Pinpoint the cell where the given text exists, returning its [X, Y] midpoint coordinate. 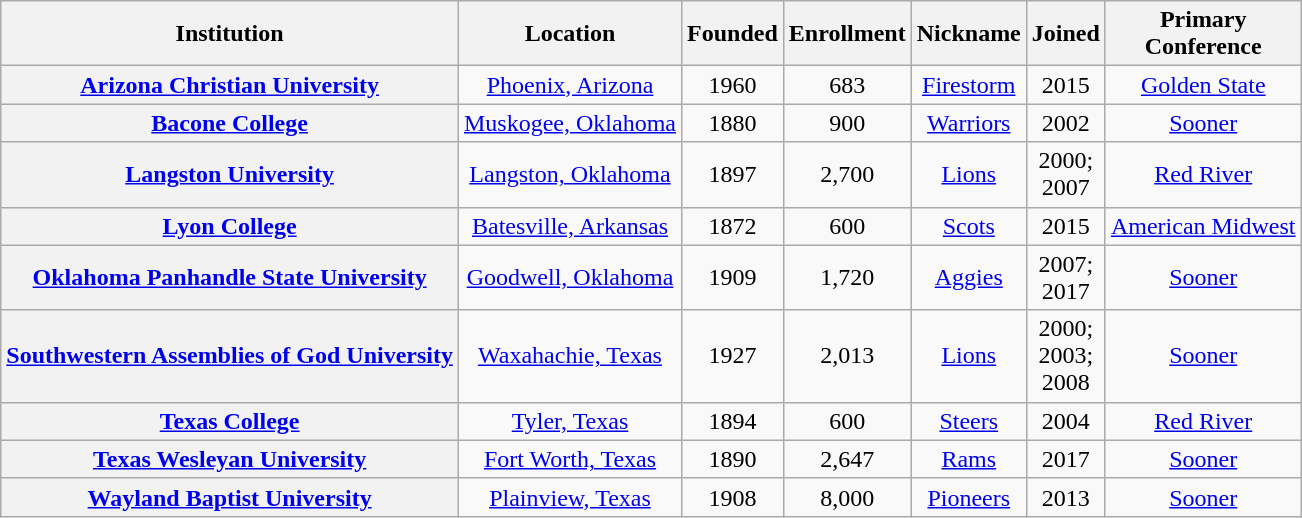
Muskogee, Oklahoma [570, 123]
900 [847, 123]
2,013 [847, 356]
Texas Wesleyan University [230, 459]
PrimaryConference [1203, 34]
Aggies [968, 278]
Plainview, Texas [570, 497]
Firestorm [968, 85]
Location [570, 34]
1890 [733, 459]
Oklahoma Panhandle State University [230, 278]
Lyon College [230, 226]
2,647 [847, 459]
Scots [968, 226]
Tyler, Texas [570, 421]
Founded [733, 34]
2007;2017 [1066, 278]
Texas College [230, 421]
Enrollment [847, 34]
Batesville, Arkansas [570, 226]
Nickname [968, 34]
Joined [1066, 34]
Pioneers [968, 497]
2002 [1066, 123]
Langston University [230, 174]
2000;2003;2008 [1066, 356]
8,000 [847, 497]
Golden State [1203, 85]
Bacone College [230, 123]
Langston, Oklahoma [570, 174]
1872 [733, 226]
683 [847, 85]
1,720 [847, 278]
2017 [1066, 459]
Institution [230, 34]
1908 [733, 497]
Goodwell, Oklahoma [570, 278]
Southwestern Assemblies of God University [230, 356]
1960 [733, 85]
Warriors [968, 123]
Rams [968, 459]
1894 [733, 421]
Phoenix, Arizona [570, 85]
Fort Worth, Texas [570, 459]
2013 [1066, 497]
1880 [733, 123]
1897 [733, 174]
2,700 [847, 174]
2004 [1066, 421]
Wayland Baptist University [230, 497]
Arizona Christian University [230, 85]
Steers [968, 421]
1909 [733, 278]
2000;2007 [1066, 174]
1927 [733, 356]
American Midwest [1203, 226]
Waxahachie, Texas [570, 356]
